Output the [X, Y] coordinate of the center of the cell containing the given text.  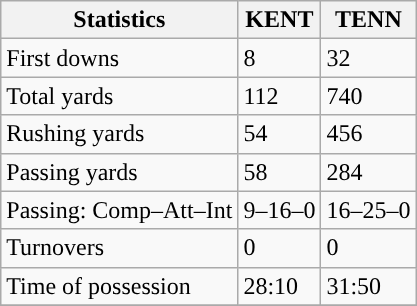
Rushing yards [120, 134]
16–25–0 [368, 210]
54 [280, 134]
112 [280, 96]
31:50 [368, 286]
Statistics [120, 20]
KENT [280, 20]
28:10 [280, 286]
Turnovers [120, 248]
740 [368, 96]
TENN [368, 20]
First downs [120, 58]
Passing yards [120, 172]
Total yards [120, 96]
9–16–0 [280, 210]
284 [368, 172]
32 [368, 58]
58 [280, 172]
456 [368, 134]
Passing: Comp–Att–Int [120, 210]
8 [280, 58]
Time of possession [120, 286]
